Output the (X, Y) coordinate of the center of the cell containing the given text.  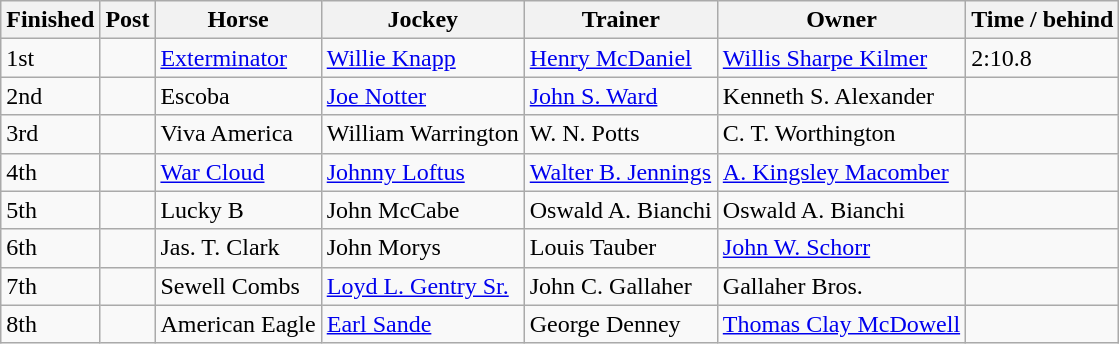
War Cloud (238, 172)
Joe Notter (422, 96)
2:10.8 (1042, 58)
American Eagle (238, 324)
Lucky B (238, 210)
3rd (50, 134)
8th (50, 324)
Louis Tauber (620, 248)
Henry McDaniel (620, 58)
5th (50, 210)
John C. Gallaher (620, 286)
Jas. T. Clark (238, 248)
Willis Sharpe Kilmer (841, 58)
C. T. Worthington (841, 134)
Johnny Loftus (422, 172)
Viva America (238, 134)
William Warrington (422, 134)
Kenneth S. Alexander (841, 96)
6th (50, 248)
John W. Schorr (841, 248)
Earl Sande (422, 324)
7th (50, 286)
Escoba (238, 96)
Time / behind (1042, 20)
John S. Ward (620, 96)
W. N. Potts (620, 134)
2nd (50, 96)
John McCabe (422, 210)
4th (50, 172)
Walter B. Jennings (620, 172)
Owner (841, 20)
John Morys (422, 248)
Thomas Clay McDowell (841, 324)
Horse (238, 20)
A. Kingsley Macomber (841, 172)
Sewell Combs (238, 286)
Finished (50, 20)
Gallaher Bros. (841, 286)
George Denney (620, 324)
Exterminator (238, 58)
1st (50, 58)
Loyd L. Gentry Sr. (422, 286)
Willie Knapp (422, 58)
Post (128, 20)
Jockey (422, 20)
Trainer (620, 20)
